Search for the cell housing the specified text and yield its (x, y) center coordinate. 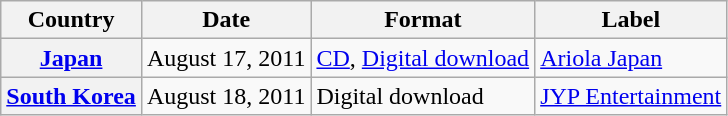
Format (423, 20)
August 18, 2011 (226, 96)
Japan (72, 58)
Date (226, 20)
CD, Digital download (423, 58)
South Korea (72, 96)
Country (72, 20)
Ariola Japan (631, 58)
JYP Entertainment (631, 96)
August 17, 2011 (226, 58)
Label (631, 20)
Digital download (423, 96)
